From the cell containing the given text, extract its center point as [x, y] coordinate. 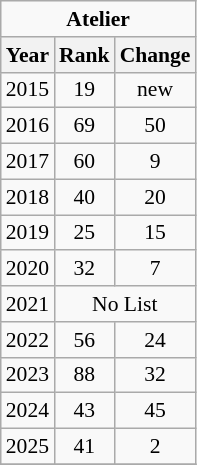
25 [84, 233]
2021 [28, 304]
15 [156, 233]
2024 [28, 411]
2020 [28, 269]
40 [84, 197]
Year [28, 55]
2019 [28, 233]
41 [84, 447]
2025 [28, 447]
9 [156, 162]
24 [156, 340]
88 [84, 375]
56 [84, 340]
20 [156, 197]
No List [124, 304]
60 [84, 162]
2018 [28, 197]
Change [156, 55]
43 [84, 411]
2023 [28, 375]
19 [84, 90]
2 [156, 447]
Rank [84, 55]
7 [156, 269]
2015 [28, 90]
2016 [28, 126]
2017 [28, 162]
45 [156, 411]
new [156, 90]
2022 [28, 340]
50 [156, 126]
69 [84, 126]
Atelier [98, 19]
